Identify which cell holds the provided text, then report its (x, y) central coordinate. 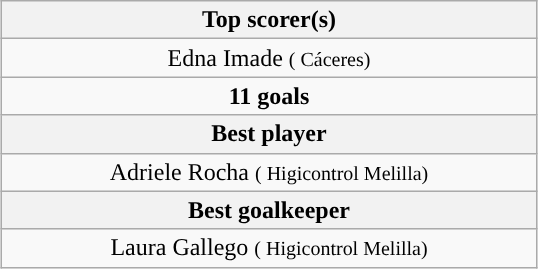
Laura Gallego ( Higicontrol Melilla) (269, 248)
Top scorer(s) (269, 20)
Edna Imade ( Cáceres) (269, 58)
Best player (269, 134)
Best goalkeeper (269, 210)
11 goals (269, 96)
Adriele Rocha ( Higicontrol Melilla) (269, 172)
